Extract the [x, y] coordinate from the center of the cell holding the provided text.  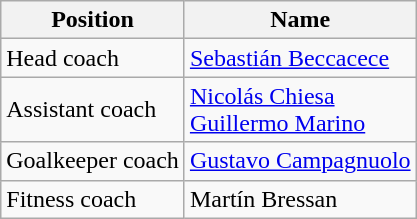
Sebastián Beccacece [300, 58]
Martín Bressan [300, 199]
Gustavo Campagnuolo [300, 161]
Fitness coach [93, 199]
Name [300, 20]
Nicolás Chiesa Guillermo Marino [300, 110]
Head coach [93, 58]
Goalkeeper coach [93, 161]
Position [93, 20]
Assistant coach [93, 110]
